Output the (X, Y) coordinate of the center of the cell containing the given text.  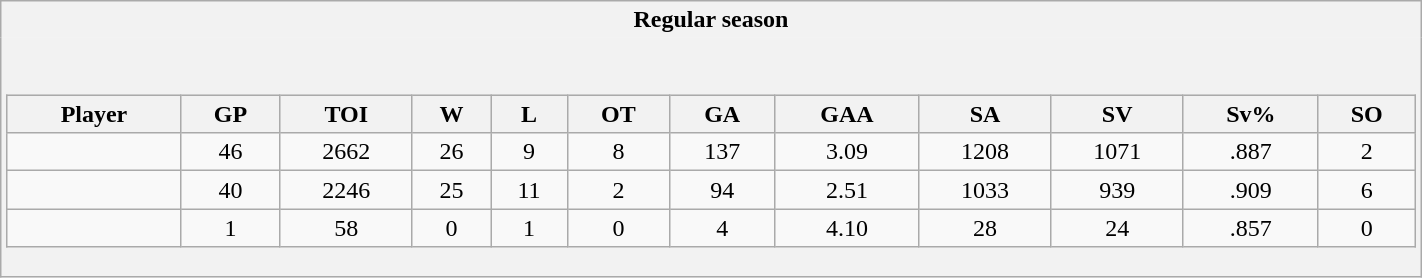
11 (529, 190)
2246 (346, 190)
Regular season (711, 20)
137 (722, 152)
46 (230, 152)
.857 (1250, 228)
TOI (346, 114)
28 (985, 228)
3.09 (847, 152)
24 (1117, 228)
GP (230, 114)
.909 (1250, 190)
SV (1117, 114)
Sv% (1250, 114)
26 (451, 152)
SA (985, 114)
L (529, 114)
1033 (985, 190)
W (451, 114)
9 (529, 152)
6 (1366, 190)
1208 (985, 152)
25 (451, 190)
4 (722, 228)
.887 (1250, 152)
40 (230, 190)
8 (618, 152)
2.51 (847, 190)
Player (94, 114)
94 (722, 190)
4.10 (847, 228)
939 (1117, 190)
58 (346, 228)
GA (722, 114)
1071 (1117, 152)
2662 (346, 152)
OT (618, 114)
GAA (847, 114)
SO (1366, 114)
